Find where the given text appears and provide that cell's center as (X, Y) coordinate. 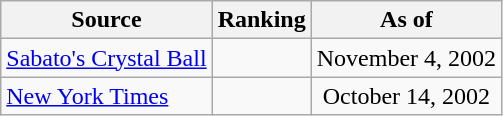
New York Times (106, 96)
Ranking (262, 20)
As of (406, 20)
November 4, 2002 (406, 58)
October 14, 2002 (406, 96)
Sabato's Crystal Ball (106, 58)
Source (106, 20)
